Return the [x, y] coordinate for the center point of the cell that contains the specified text.  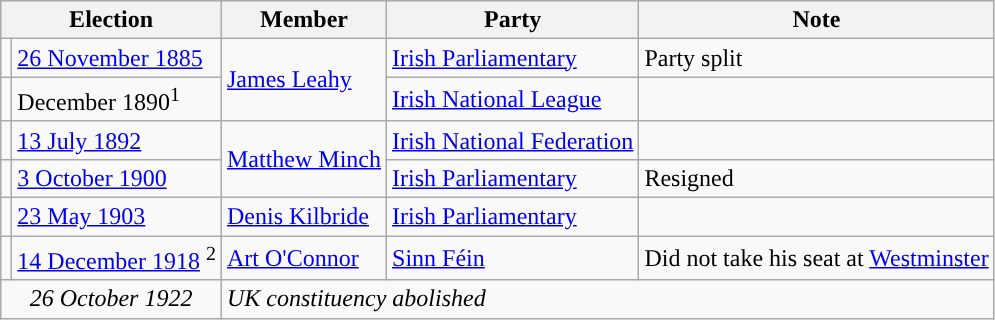
Irish National Federation [513, 140]
Note [816, 20]
13 July 1892 [117, 140]
Irish National League [513, 100]
23 May 1903 [117, 217]
December 18901 [117, 100]
Denis Kilbride [304, 217]
14 December 1918 2 [117, 258]
Member [304, 20]
Matthew Minch [304, 159]
3 October 1900 [117, 178]
James Leahy [304, 80]
UK constituency abolished [608, 299]
Party split [816, 58]
Sinn Féin [513, 258]
Resigned [816, 178]
Election [112, 20]
Art O'Connor [304, 258]
Did not take his seat at Westminster [816, 258]
Party [513, 20]
26 November 1885 [117, 58]
26 October 1922 [112, 299]
